Scan for the cell matching the given text and deliver its (x, y) coordinate at center. 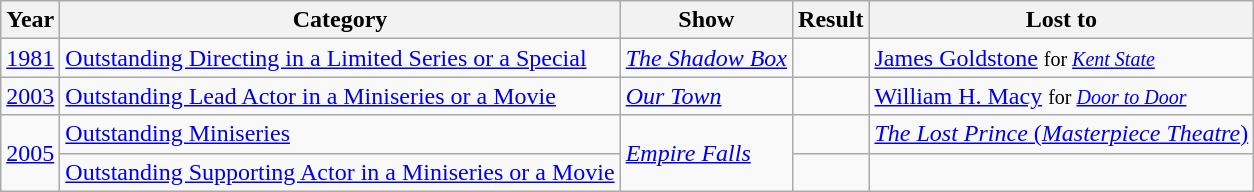
2005 (30, 153)
Show (706, 20)
Outstanding Miniseries (340, 134)
Outstanding Supporting Actor in a Miniseries or a Movie (340, 172)
James Goldstone for Kent State (1062, 58)
William H. Macy for Door to Door (1062, 96)
Empire Falls (706, 153)
The Lost Prince (Masterpiece Theatre) (1062, 134)
2003 (30, 96)
The Shadow Box (706, 58)
Our Town (706, 96)
1981 (30, 58)
Category (340, 20)
Year (30, 20)
Result (831, 20)
Outstanding Directing in a Limited Series or a Special (340, 58)
Outstanding Lead Actor in a Miniseries or a Movie (340, 96)
Lost to (1062, 20)
